Provide the [X, Y] coordinate of the cell's center where the given text is located.  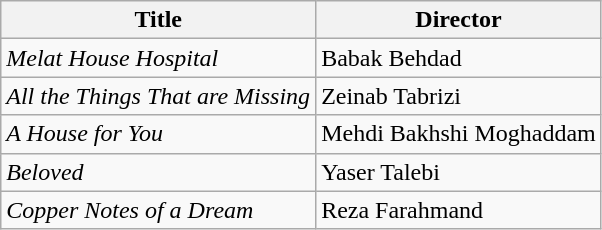
Melat House Hospital [158, 58]
Beloved [158, 172]
Zeinab Tabrizi [459, 96]
Yaser Talebi [459, 172]
All the Things That are Missing [158, 96]
Babak Behdad [459, 58]
Director [459, 20]
Mehdi Bakhshi Moghaddam [459, 134]
Title [158, 20]
A House for You [158, 134]
Copper Notes of a Dream [158, 210]
Reza Farahmand [459, 210]
